Search for the cell housing the specified text and yield its [x, y] center coordinate. 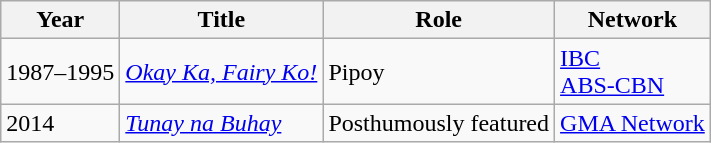
Network [633, 20]
GMA Network [633, 123]
Pipoy [439, 72]
1987–1995 [60, 72]
Okay Ka, Fairy Ko! [222, 72]
Year [60, 20]
Role [439, 20]
Tunay na Buhay [222, 123]
Posthumously featured [439, 123]
Title [222, 20]
IBCABS-CBN [633, 72]
2014 [60, 123]
